Provide the [X, Y] coordinate of the cell's center where the given text is located.  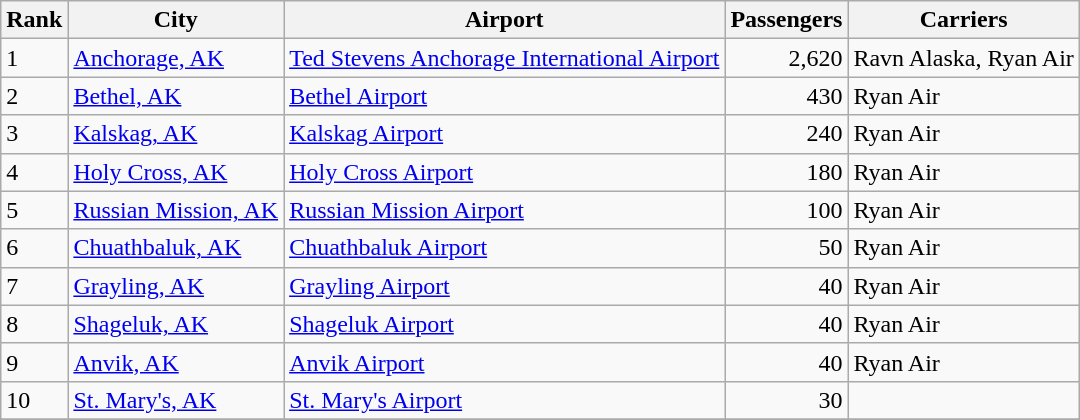
180 [786, 172]
Bethel Airport [504, 96]
St. Mary's Airport [504, 400]
Anvik Airport [504, 362]
Passengers [786, 20]
Ted Stevens Anchorage International Airport [504, 58]
Rank [34, 20]
1 [34, 58]
Shageluk, AK [176, 324]
Shageluk Airport [504, 324]
Holy Cross Airport [504, 172]
4 [34, 172]
Kalskag, AK [176, 134]
2,620 [786, 58]
Bethel, AK [176, 96]
6 [34, 248]
Chuathbaluk Airport [504, 248]
Russian Mission Airport [504, 210]
City [176, 20]
7 [34, 286]
Chuathbaluk, AK [176, 248]
30 [786, 400]
430 [786, 96]
3 [34, 134]
Carriers [964, 20]
Anchorage, AK [176, 58]
Anvik, AK [176, 362]
Kalskag Airport [504, 134]
50 [786, 248]
100 [786, 210]
Ravn Alaska, Ryan Air [964, 58]
9 [34, 362]
10 [34, 400]
Grayling, AK [176, 286]
2 [34, 96]
240 [786, 134]
Grayling Airport [504, 286]
St. Mary's, AK [176, 400]
Airport [504, 20]
5 [34, 210]
Russian Mission, AK [176, 210]
Holy Cross, AK [176, 172]
8 [34, 324]
